Search for the cell housing the specified text and yield its [x, y] center coordinate. 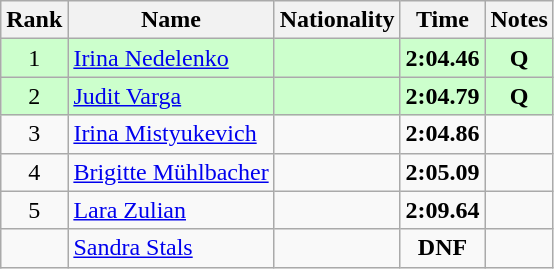
Rank [34, 20]
DNF [442, 248]
Lara Zulian [171, 210]
2:04.86 [442, 134]
Nationality [337, 20]
4 [34, 172]
Notes [519, 20]
2:05.09 [442, 172]
2:09.64 [442, 210]
3 [34, 134]
Name [171, 20]
Irina Mistyukevich [171, 134]
Judit Varga [171, 96]
2:04.79 [442, 96]
Brigitte Mühlbacher [171, 172]
2 [34, 96]
Irina Nedelenko [171, 58]
5 [34, 210]
Sandra Stals [171, 248]
2:04.46 [442, 58]
1 [34, 58]
Time [442, 20]
